From the cell containing the given text, extract its center point as [X, Y] coordinate. 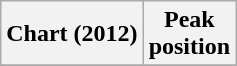
Peakposition [189, 34]
Chart (2012) [72, 34]
